Extract the (X, Y) coordinate from the center of the cell holding the provided text.  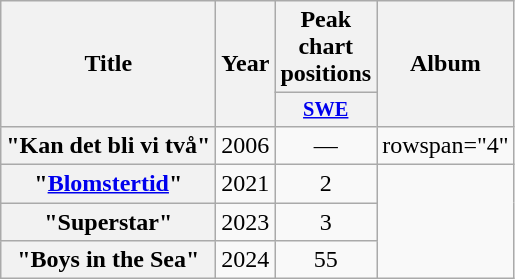
2006 (246, 145)
55 (326, 260)
2024 (246, 260)
Album (446, 64)
2 (326, 184)
rowspan="4" (446, 145)
"Kan det bli vi två" (108, 145)
Year (246, 64)
2023 (246, 222)
"Boys in the Sea" (108, 260)
"Superstar" (108, 222)
— (326, 145)
2021 (246, 184)
3 (326, 222)
Title (108, 64)
Peak chart positions (326, 47)
SWE (326, 110)
"Blomstertid" (108, 184)
